Output the (x, y) coordinate of the center of the cell containing the given text.  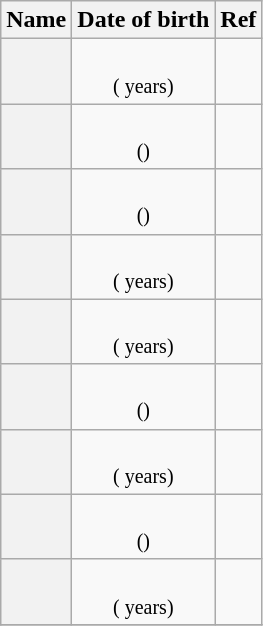
Name (36, 20)
Ref (238, 20)
Date of birth (144, 20)
